Locate the cell with the specified text and output its (x, y) center coordinate. 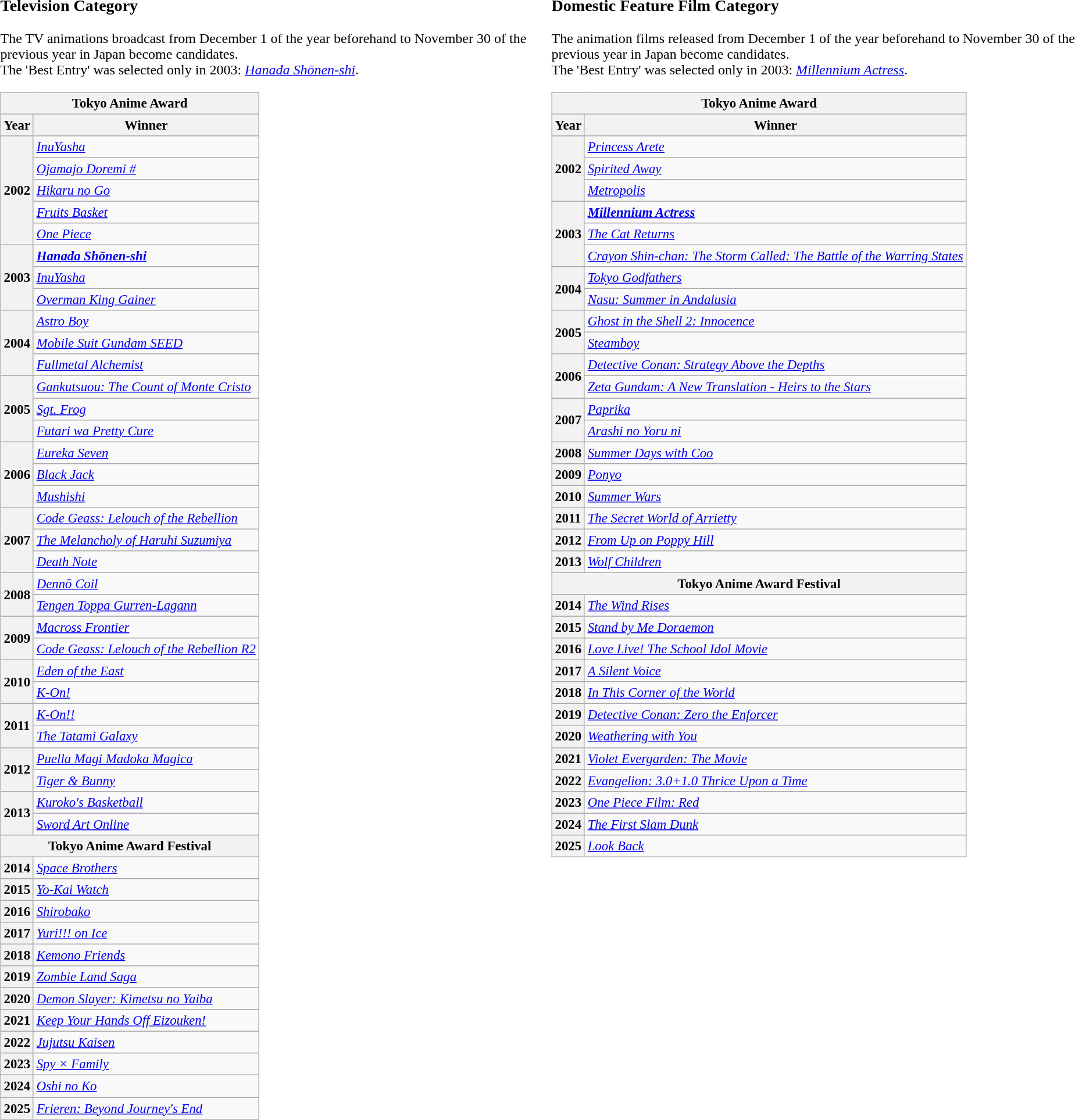
Ponyo (775, 474)
The First Slam Dunk (775, 824)
From Up on Poppy Hill (775, 540)
One Piece (146, 234)
Shirobako (146, 911)
Look Back (775, 846)
Yo-Kai Watch (146, 890)
The Wind Rises (775, 606)
Gankutsuou: The Count of Monte Cristo (146, 387)
Ghost in the Shell 2: Innocence (775, 321)
Steamboy (775, 343)
Mobile Suit Gundam SEED (146, 343)
In This Corner of the World (775, 693)
Wolf Children (775, 562)
Sgt. Frog (146, 409)
Hanada Shōnen-shi (146, 256)
Weathering with You (775, 736)
Love Live! The School Idol Movie (775, 649)
Spy × Family (146, 1064)
Detective Conan: Zero the Enforcer (775, 715)
Metropolis (775, 191)
Tiger & Bunny (146, 781)
Summer Days with Coo (775, 453)
Stand by Me Doraemon (775, 627)
Zeta Gundam: A New Translation - Heirs to the Stars (775, 387)
Macross Frontier (146, 627)
Puella Magi Madoka Magica (146, 758)
Yuri!!! on Ice (146, 933)
A Silent Voice (775, 671)
Black Jack (146, 474)
Detective Conan: Strategy Above the Depths (775, 365)
Code Geass: Lelouch of the Rebellion (146, 518)
Evangelion: 3.0+1.0 Thrice Upon a Time (775, 781)
Fruits Basket (146, 212)
Frieren: Beyond Journey's End (146, 1108)
Millennium Actress (775, 212)
Keep Your Hands Off Eizouken! (146, 1021)
The Tatami Galaxy (146, 736)
Zombie Land Saga (146, 977)
Hikaru no Go (146, 191)
Princess Arete (775, 146)
Dennō Coil (146, 584)
Paprika (775, 409)
Fullmetal Alchemist (146, 365)
One Piece Film: Red (775, 802)
Tokyo Godfathers (775, 278)
Mushishi (146, 496)
Kemono Friends (146, 955)
Overman King Gainer (146, 300)
Ojamajo Doremi # (146, 169)
Spirited Away (775, 169)
Tengen Toppa Gurren-Lagann (146, 606)
Summer Wars (775, 496)
Violet Evergarden: The Movie (775, 758)
Crayon Shin-chan: The Storm Called: The Battle of the Warring States (775, 256)
Arashi no Yoru ni (775, 431)
Demon Slayer: Kimetsu no Yaiba (146, 999)
Code Geass: Lelouch of the Rebellion R2 (146, 649)
Oshi no Ko (146, 1086)
Eureka Seven (146, 453)
The Melancholy of Haruhi Suzumiya (146, 540)
Futari wa Pretty Cure (146, 431)
Space Brothers (146, 868)
Astro Boy (146, 321)
The Secret World of Arrietty (775, 518)
The Cat Returns (775, 234)
K-On!! (146, 715)
Kuroko's Basketball (146, 802)
Death Note (146, 562)
Jujutsu Kaisen (146, 1043)
Sword Art Online (146, 824)
K-On! (146, 693)
Eden of the East (146, 671)
Nasu: Summer in Andalusia (775, 300)
